Find where the given text appears and provide that cell's center as [x, y] coordinate. 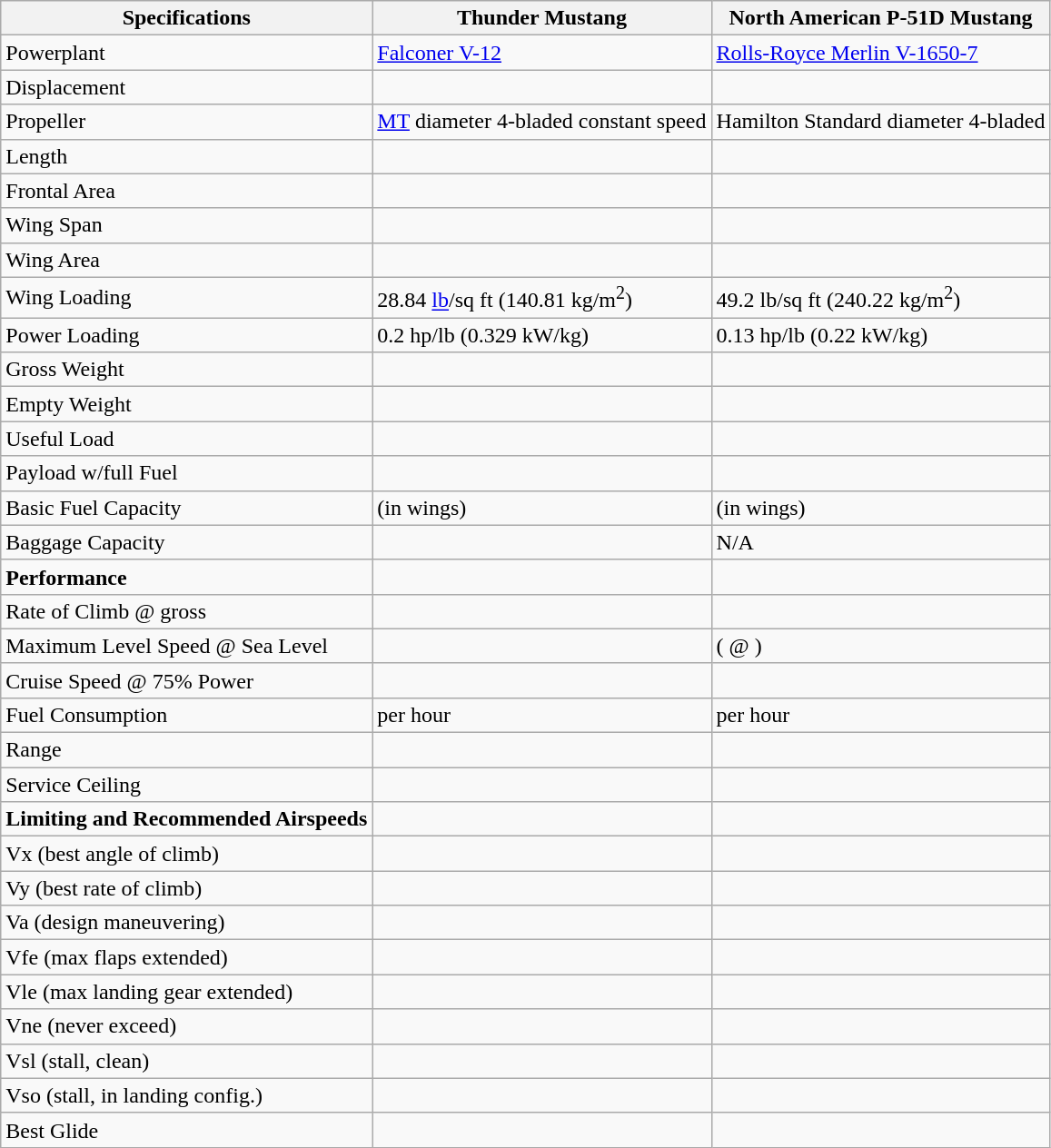
Displacement [187, 87]
Rate of Climb @ gross [187, 611]
Fuel Consumption [187, 715]
Power Loading [187, 335]
0.13 hp/lb (0.22 kW/kg) [881, 335]
Powerplant [187, 53]
Hamilton Standard diameter 4-bladed [881, 122]
Vne (never exceed) [187, 1026]
Basic Fuel Capacity [187, 508]
Propeller [187, 122]
North American P-51D Mustang [881, 18]
Best Glide [187, 1130]
Frontal Area [187, 191]
Vle (max landing gear extended) [187, 992]
Performance [187, 577]
Wing Area [187, 260]
0.2 hp/lb (0.329 kW/kg) [541, 335]
Vfe (max flaps extended) [187, 957]
Limiting and Recommended Airspeeds [187, 819]
Range [187, 750]
Length [187, 156]
N/A [881, 542]
49.2 lb/sq ft (240.22 kg/m2) [881, 298]
Vsl (stall, clean) [187, 1061]
Useful Load [187, 439]
Vy (best rate of climb) [187, 888]
Payload w/full Fuel [187, 473]
Maximum Level Speed @ Sea Level [187, 646]
Va (design maneuvering) [187, 923]
( @ ) [881, 646]
28.84 lb/sq ft (140.81 kg/m2) [541, 298]
Cruise Speed @ 75% Power [187, 680]
Wing Span [187, 225]
Vso (stall, in landing config.) [187, 1095]
Service Ceiling [187, 785]
Specifications [187, 18]
Rolls-Royce Merlin V-1650-7 [881, 53]
Baggage Capacity [187, 542]
Empty Weight [187, 404]
Vx (best angle of climb) [187, 854]
Gross Weight [187, 370]
Thunder Mustang [541, 18]
Falconer V-12 [541, 53]
Wing Loading [187, 298]
MT diameter 4-bladed constant speed [541, 122]
